Determine the [X, Y] coordinate at the center of the cell enclosing the given text.  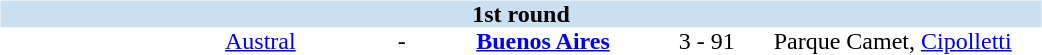
1st round [520, 14]
Austral [260, 42]
Buenos Aires [544, 42]
- [402, 42]
3 - 91 [706, 42]
Parque Camet, Cipolletti [893, 42]
